Capture the cell that displays the provided text and extract its [x, y] central coordinate. 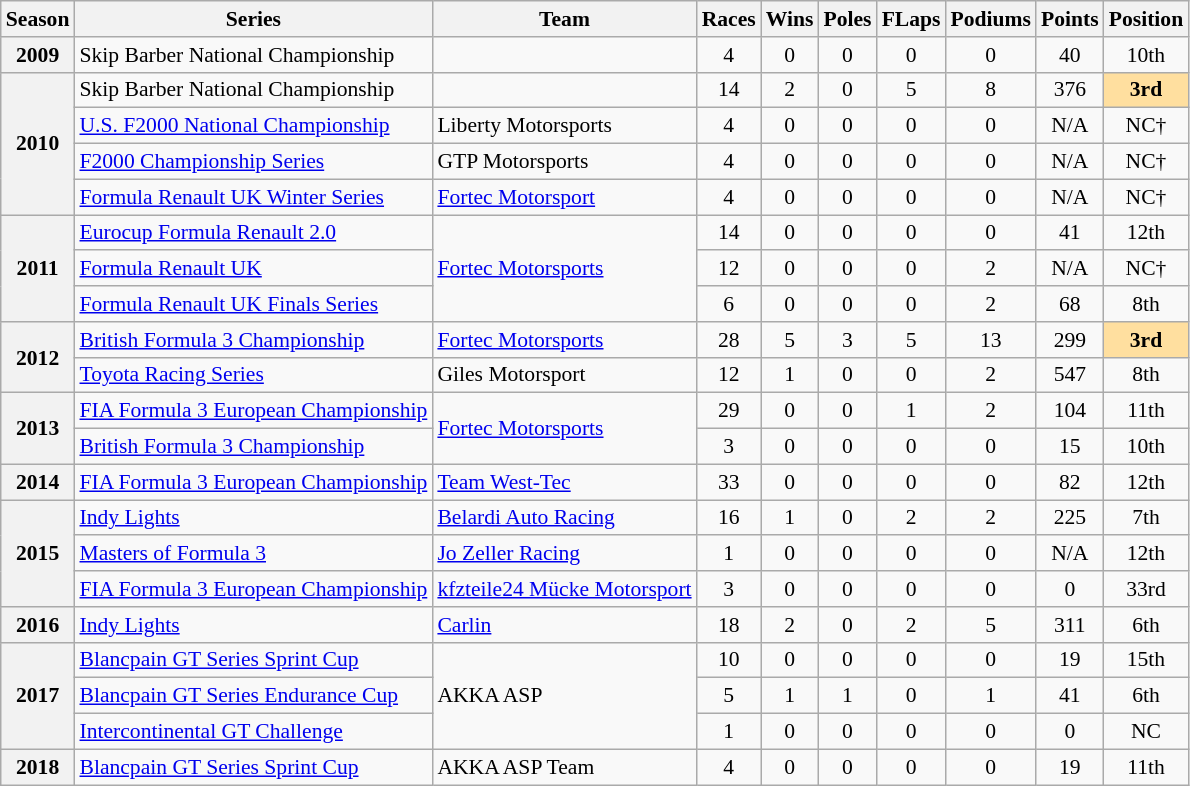
33 [729, 482]
225 [1070, 518]
Wins [790, 19]
16 [729, 518]
2014 [38, 482]
18 [729, 625]
Series [253, 19]
2013 [38, 428]
10 [729, 660]
Points [1070, 19]
Carlin [564, 625]
Formula Renault UK [253, 269]
F2000 Championship Series [253, 162]
Jo Zeller Racing [564, 554]
2009 [38, 55]
Toyota Racing Series [253, 375]
13 [990, 340]
Formula Renault UK Winter Series [253, 197]
2015 [38, 554]
Liberty Motorsports [564, 126]
7th [1146, 518]
Fortec Motorsport [564, 197]
15th [1146, 660]
547 [1070, 375]
29 [729, 411]
AKKA ASP Team [564, 767]
2017 [38, 696]
6 [729, 304]
15 [1070, 447]
28 [729, 340]
Belardi Auto Racing [564, 518]
FLaps [912, 19]
68 [1070, 304]
311 [1070, 625]
376 [1070, 90]
40 [1070, 55]
Season [38, 19]
8 [990, 90]
2016 [38, 625]
Poles [847, 19]
Blancpain GT Series Endurance Cup [253, 696]
kfzteile24 Mücke Motorsport [564, 589]
2010 [38, 143]
104 [1070, 411]
AKKA ASP [564, 696]
Races [729, 19]
299 [1070, 340]
2011 [38, 268]
Eurocup Formula Renault 2.0 [253, 233]
Masters of Formula 3 [253, 554]
2012 [38, 358]
Intercontinental GT Challenge [253, 732]
2018 [38, 767]
33rd [1146, 589]
Formula Renault UK Finals Series [253, 304]
Giles Motorsport [564, 375]
82 [1070, 482]
GTP Motorsports [564, 162]
Podiums [990, 19]
Team West-Tec [564, 482]
Position [1146, 19]
NC [1146, 732]
U.S. F2000 National Championship [253, 126]
Team [564, 19]
